Provide the (x, y) coordinate of the cell's center where the given text is located.  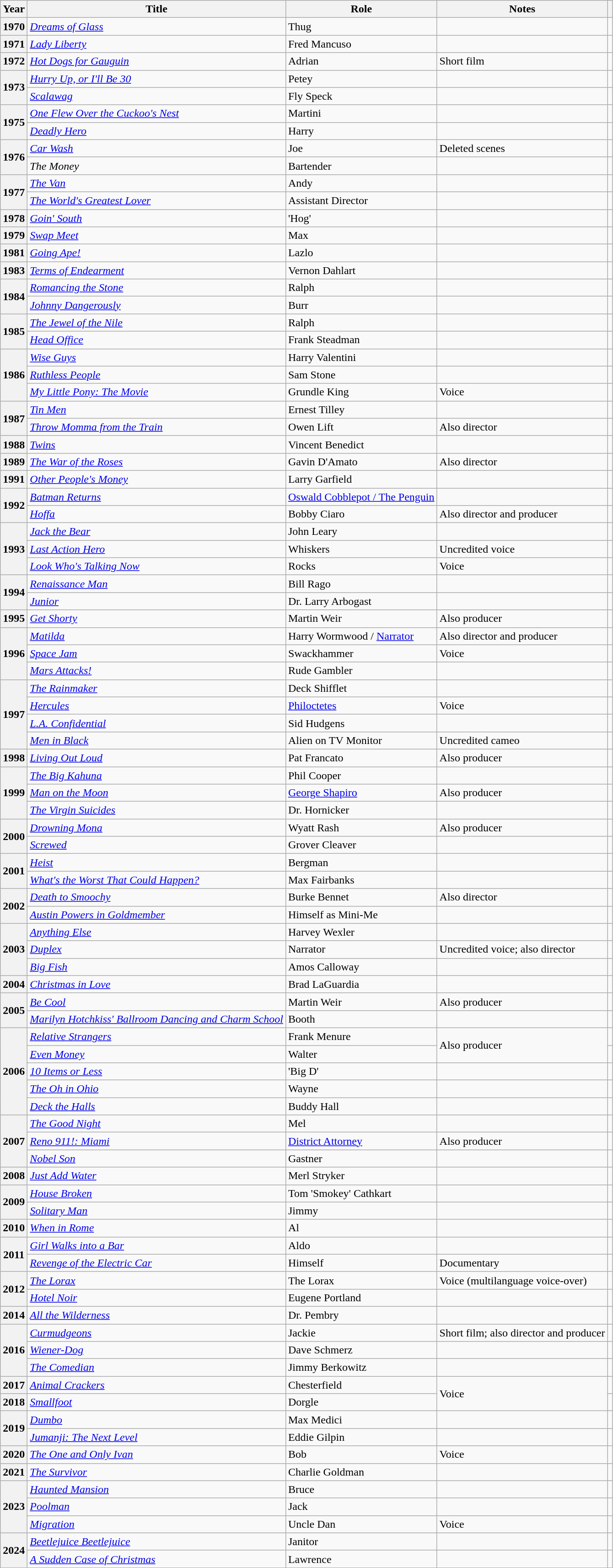
Deleted scenes (522, 148)
Batman Returns (156, 496)
Rude Gambler (361, 671)
Lady Liberty (156, 44)
2009 (14, 1202)
Going Ape! (156, 253)
One Flew Over the Cuckoo's Nest (156, 113)
Dreams of Glass (156, 27)
Bob (361, 1455)
Ruthless People (156, 375)
District Attorney (361, 1141)
1979 (14, 236)
Throw Momma from the Train (156, 427)
Charlie Goldman (361, 1472)
2023 (14, 1507)
Dumbo (156, 1420)
Lazlo (361, 253)
The Survivor (156, 1472)
The War of the Roses (156, 462)
Eugene Portland (361, 1298)
The Money (156, 166)
Tin Men (156, 410)
Hurry Up, or I'll Be 30 (156, 79)
Himself (361, 1263)
1975 (14, 122)
Uncle Dan (361, 1524)
Pat Francato (361, 758)
1983 (14, 270)
The Good Night (156, 1124)
Hercules (156, 706)
Fred Mancuso (361, 44)
Booth (361, 1019)
Dave Schmerz (361, 1350)
The Big Kahuna (156, 776)
Tom 'Smokey' Cathkart (361, 1193)
Space Jam (156, 653)
Gavin D'Amato (361, 462)
Dr. Hornicker (361, 810)
1989 (14, 462)
1986 (14, 375)
Harry Valentini (361, 357)
1997 (14, 714)
Big Fish (156, 967)
All the Wilderness (156, 1315)
Poolman (156, 1507)
Migration (156, 1524)
L.A. Confidential (156, 723)
Scalawag (156, 96)
1978 (14, 218)
1988 (14, 444)
Frank Menure (361, 1036)
1970 (14, 27)
Vernon Dahlart (361, 270)
1999 (14, 793)
Marilyn Hotchkiss' Ballroom Dancing and Charm School (156, 1019)
Documentary (522, 1263)
Last Action Hero (156, 549)
Hoffa (156, 514)
Other People's Money (156, 479)
2020 (14, 1455)
2024 (14, 1550)
Aldo (361, 1245)
1991 (14, 479)
Voice (multilanguage voice-over) (522, 1280)
The Van (156, 183)
When in Rome (156, 1228)
2001 (14, 871)
Swackhammer (361, 653)
Girl Walks into a Bar (156, 1245)
2012 (14, 1289)
2005 (14, 1010)
Short film (522, 61)
Andy (361, 183)
2008 (14, 1176)
2021 (14, 1472)
Solitary Man (156, 1211)
Dr. Larry Arbogast (361, 601)
Uncredited cameo (522, 740)
Animal Crackers (156, 1385)
Mel (361, 1124)
Oswald Cobblepot / The Penguin (361, 496)
Max Fairbanks (361, 880)
Sam Stone (361, 375)
Renaissance Man (156, 584)
Be Cool (156, 1002)
Men in Black (156, 740)
2007 (14, 1141)
1995 (14, 619)
Harry Wormwood / Narrator (361, 636)
Jackie (361, 1333)
House Broken (156, 1193)
Swap Meet (156, 236)
Deck Shifflet (361, 688)
Walter (361, 1054)
2014 (14, 1315)
2002 (14, 906)
Romancing the Stone (156, 288)
Brad LaGuardia (361, 984)
The Oh in Ohio (156, 1089)
Dorgle (361, 1402)
Assistant Director (361, 200)
Title (156, 9)
Martini (361, 113)
Fly Speck (361, 96)
10 Items or Less (156, 1072)
2019 (14, 1428)
Jack (361, 1507)
Bergman (361, 862)
Wise Guys (156, 357)
Max (361, 236)
Whiskers (361, 549)
2006 (14, 1071)
2003 (14, 949)
Beetlejuice Beetlejuice (156, 1541)
Deadly Hero (156, 131)
Man on the Moon (156, 793)
Jumanji: The Next Level (156, 1437)
Notes (522, 9)
The Virgin Suicides (156, 810)
The One and Only Ivan (156, 1455)
Dr. Pembry (361, 1315)
Heist (156, 862)
1993 (14, 549)
The Jewel of the Nile (156, 323)
Christmas in Love (156, 984)
Deck the Halls (156, 1106)
Gastner (361, 1158)
Joe (361, 148)
Year (14, 9)
Bartender (361, 166)
Amos Calloway (361, 967)
Phil Cooper (361, 776)
Jimmy (361, 1211)
1971 (14, 44)
Eddie Gilpin (361, 1437)
Get Shorty (156, 619)
Just Add Water (156, 1176)
Bruce (361, 1489)
2018 (14, 1402)
Smallfoot (156, 1402)
Reno 911!: Miami (156, 1141)
2004 (14, 984)
Death to Smoochy (156, 897)
1976 (14, 157)
Living Out Loud (156, 758)
Matilda (156, 636)
Merl Stryker (361, 1176)
Alien on TV Monitor (361, 740)
Curmudgeons (156, 1333)
Grover Cleaver (361, 845)
1987 (14, 418)
Look Who's Talking Now (156, 566)
Wyatt Rash (361, 828)
Mars Attacks! (156, 671)
Al (361, 1228)
Narrator (361, 949)
Sid Hudgens (361, 723)
Role (361, 9)
Nobel Son (156, 1158)
Drowning Mona (156, 828)
Junior (156, 601)
John Leary (361, 532)
The Rainmaker (156, 688)
Philoctetes (361, 706)
Janitor (361, 1541)
Hotel Noir (156, 1298)
Wiener-Dog (156, 1350)
Revenge of the Electric Car (156, 1263)
Lawrence (361, 1559)
Duplex (156, 949)
2017 (14, 1385)
Chesterfield (361, 1385)
1972 (14, 61)
1984 (14, 296)
2000 (14, 836)
Anything Else (156, 932)
1973 (14, 87)
Bobby Ciaro (361, 514)
2010 (14, 1228)
Vincent Benedict (361, 444)
Owen Lift (361, 427)
2011 (14, 1254)
Rocks (361, 566)
My Little Pony: The Movie (156, 392)
1998 (14, 758)
Twins (156, 444)
1981 (14, 253)
'Hog' (361, 218)
Wayne (361, 1089)
Ernest Tilley (361, 410)
'Big D' (361, 1072)
Petey (361, 79)
Adrian (361, 61)
Frank Steadman (361, 340)
Larry Garfield (361, 479)
1985 (14, 331)
Uncredited voice; also director (522, 949)
Jimmy Berkowitz (361, 1368)
1977 (14, 192)
Hot Dogs for Gauguin (156, 61)
Himself as Mini-Me (361, 915)
Relative Strangers (156, 1036)
Short film; also director and producer (522, 1333)
Car Wash (156, 148)
What's the Worst That Could Happen? (156, 880)
1994 (14, 593)
1992 (14, 505)
Thug (361, 27)
Uncredited voice (522, 549)
Johnny Dangerously (156, 305)
Harry (361, 131)
The World's Greatest Lover (156, 200)
Austin Powers in Goldmember (156, 915)
Haunted Mansion (156, 1489)
Max Medici (361, 1420)
A Sudden Case of Christmas (156, 1559)
2016 (14, 1350)
Burr (361, 305)
Burke Bennet (361, 897)
Head Office (156, 340)
Even Money (156, 1054)
Harvey Wexler (361, 932)
Terms of Endearment (156, 270)
Jack the Bear (156, 532)
Goin' South (156, 218)
Grundle King (361, 392)
1996 (14, 653)
Buddy Hall (361, 1106)
Screwed (156, 845)
George Shapiro (361, 793)
Bill Rago (361, 584)
The Comedian (156, 1368)
